Return (x, y) of the center of cell containing provided text 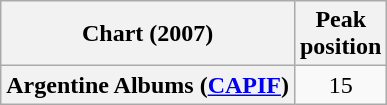
Argentine Albums (CAPIF) (148, 85)
Peakposition (340, 34)
Chart (2007) (148, 34)
15 (340, 85)
